Pinpoint the cell where the given text exists, returning its [x, y] midpoint coordinate. 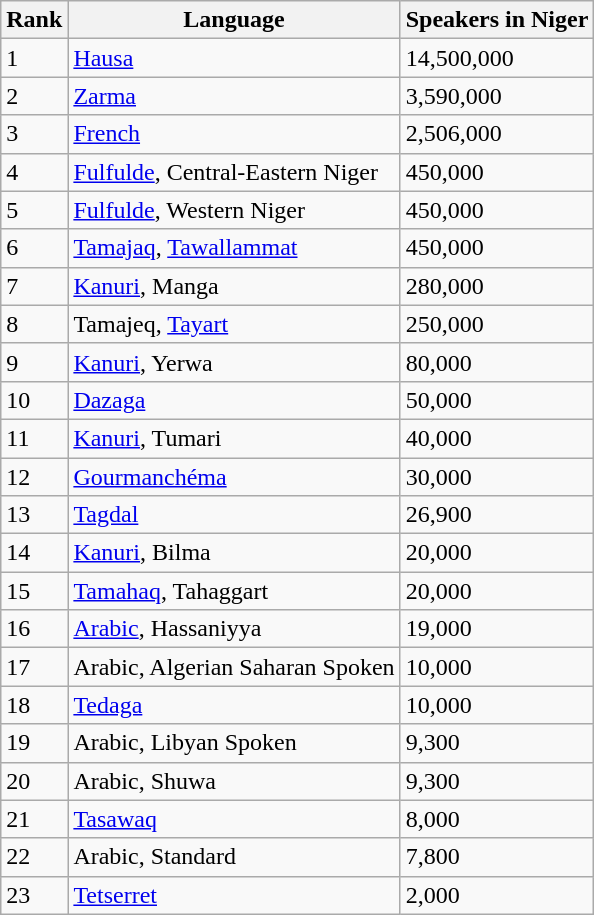
Speakers in Niger [497, 20]
Arabic, Libyan Spoken [234, 743]
Arabic, Hassaniyya [234, 629]
10 [34, 400]
Kanuri, Bilma [234, 553]
2,000 [497, 895]
Tetserret [234, 895]
19,000 [497, 629]
Arabic, Standard [234, 857]
7 [34, 286]
Hausa [234, 58]
9 [34, 362]
Tamahaq, Tahaggart [234, 591]
7,800 [497, 857]
Kanuri, Tumari [234, 438]
12 [34, 477]
Rank [34, 20]
Dazaga [234, 400]
13 [34, 515]
15 [34, 591]
30,000 [497, 477]
250,000 [497, 324]
19 [34, 743]
3 [34, 134]
2 [34, 96]
Language [234, 20]
17 [34, 667]
16 [34, 629]
20 [34, 781]
Zarma [234, 96]
11 [34, 438]
14 [34, 553]
23 [34, 895]
Kanuri, Yerwa [234, 362]
6 [34, 248]
Fulfulde, Western Niger [234, 210]
Tamajeq, Tayart [234, 324]
Arabic, Algerian Saharan Spoken [234, 667]
80,000 [497, 362]
2,506,000 [497, 134]
Arabic, Shuwa [234, 781]
French [234, 134]
21 [34, 819]
14,500,000 [497, 58]
Fulfulde, Central-Eastern Niger [234, 172]
18 [34, 705]
Tasawaq [234, 819]
1 [34, 58]
3,590,000 [497, 96]
50,000 [497, 400]
4 [34, 172]
5 [34, 210]
8,000 [497, 819]
Tagdal [234, 515]
Gourmanchéma [234, 477]
8 [34, 324]
280,000 [497, 286]
Tedaga [234, 705]
40,000 [497, 438]
22 [34, 857]
Kanuri, Manga [234, 286]
Tamajaq, Tawallammat [234, 248]
26,900 [497, 515]
